Determine the [X, Y] coordinate at the center of the cell enclosing the given text.  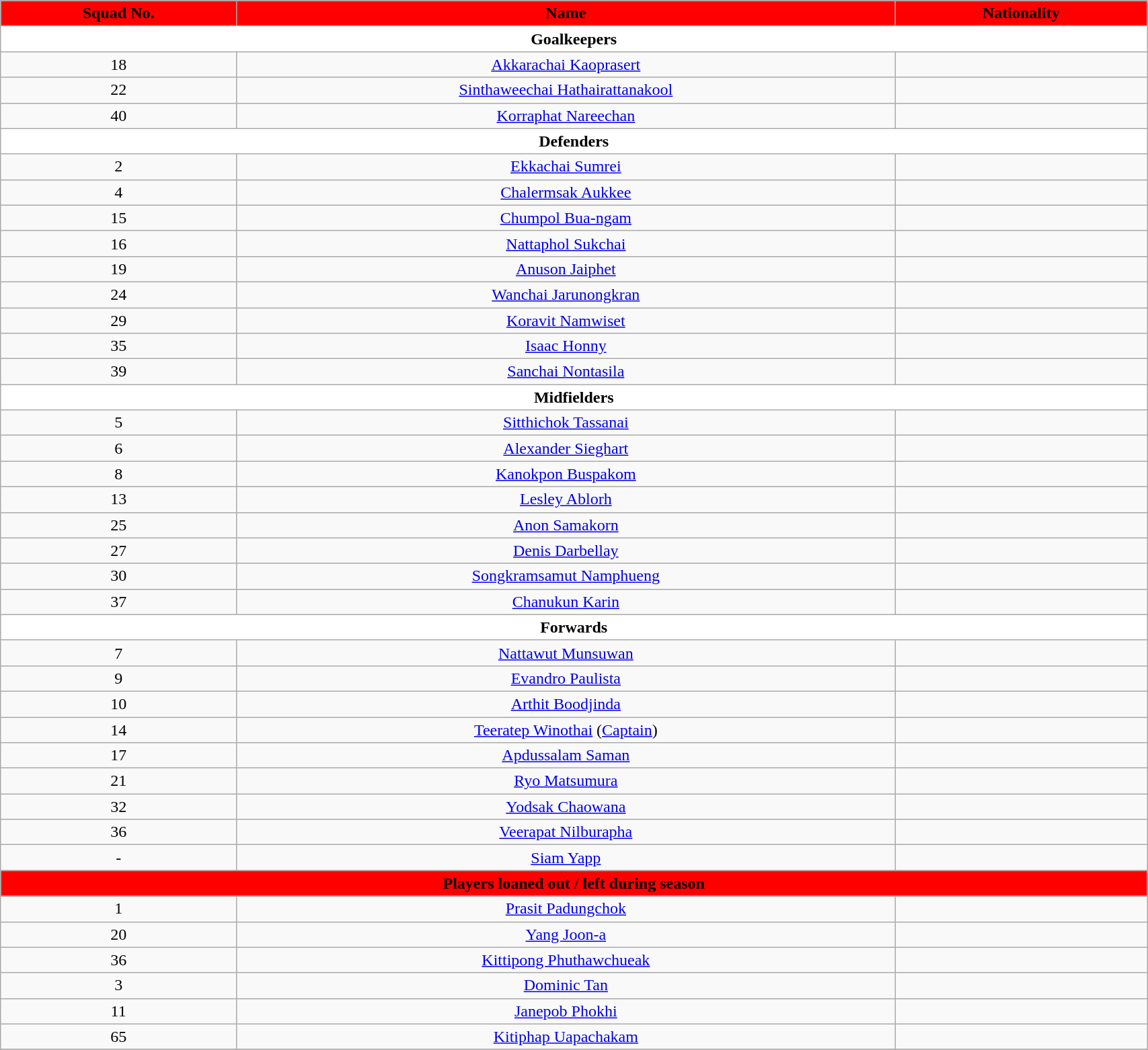
Korraphat Nareechan [566, 116]
Sanchai Nontasila [566, 372]
32 [118, 807]
17 [118, 756]
20 [118, 934]
29 [118, 321]
25 [118, 525]
Kanokpon Buspakom [566, 474]
Wanchai Jarunongkran [566, 294]
15 [118, 218]
Kittipong Phuthawchueak [566, 960]
Evandro Paulista [566, 678]
Midfielders [574, 397]
Arthit Boodjinda [566, 704]
Teeratep Winothai (Captain) [566, 729]
Alexander Sieghart [566, 448]
Sitthichok Tassanai [566, 423]
Forwards [574, 627]
Veerapat Nilburapha [566, 832]
7 [118, 653]
Koravit Namwiset [566, 321]
Defenders [574, 141]
Chumpol Bua-ngam [566, 218]
Goalkeepers [574, 39]
2 [118, 167]
13 [118, 499]
Kitiphap Uapachakam [566, 1037]
11 [118, 1011]
Denis Darbellay [566, 551]
Ekkachai Sumrei [566, 167]
37 [118, 602]
Nattaphol Sukchai [566, 243]
Prasit Padungchok [566, 909]
8 [118, 474]
Lesley Ablorh [566, 499]
Dominic Tan [566, 985]
Akkarachai Kaoprasert [566, 65]
19 [118, 269]
Squad No. [118, 13]
16 [118, 243]
- [118, 858]
Sinthaweechai Hathairattanakool [566, 90]
4 [118, 192]
5 [118, 423]
21 [118, 781]
Apdussalam Saman [566, 756]
27 [118, 551]
Yang Joon-a [566, 934]
14 [118, 729]
6 [118, 448]
Anon Samakorn [566, 525]
Chalermsak Aukkee [566, 192]
Players loaned out / left during season [574, 883]
Yodsak Chaowana [566, 807]
Janepob Phokhi [566, 1011]
24 [118, 294]
Nattawut Munsuwan [566, 653]
Name [566, 13]
39 [118, 372]
Songkramsamut Namphueng [566, 576]
18 [118, 65]
1 [118, 909]
Anuson Jaiphet [566, 269]
Isaac Honny [566, 346]
3 [118, 985]
Ryo Matsumura [566, 781]
10 [118, 704]
Siam Yapp [566, 858]
Chanukun Karin [566, 602]
9 [118, 678]
Nationality [1021, 13]
35 [118, 346]
40 [118, 116]
30 [118, 576]
65 [118, 1037]
22 [118, 90]
